Determine the (X, Y) coordinate at the center of the cell enclosing the given text.  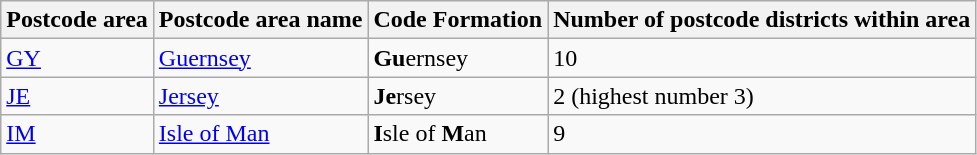
9 (762, 134)
Number of postcode districts within area (762, 20)
JE (78, 96)
IM (78, 134)
Postcode area (78, 20)
Postcode area name (260, 20)
10 (762, 58)
2 (highest number 3) (762, 96)
GY (78, 58)
Code Formation (458, 20)
